Determine the (x, y) coordinate at the center of the cell enclosing the given text.  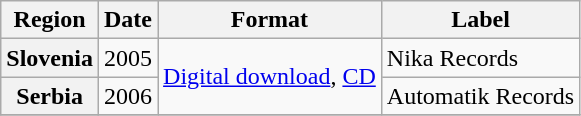
Digital download, CD (270, 77)
Automatik Records (480, 96)
Format (270, 20)
2005 (128, 58)
Label (480, 20)
Nika Records (480, 58)
Date (128, 20)
2006 (128, 96)
Serbia (50, 96)
Region (50, 20)
Slovenia (50, 58)
